From the cell containing the given text, extract its center point as [x, y] coordinate. 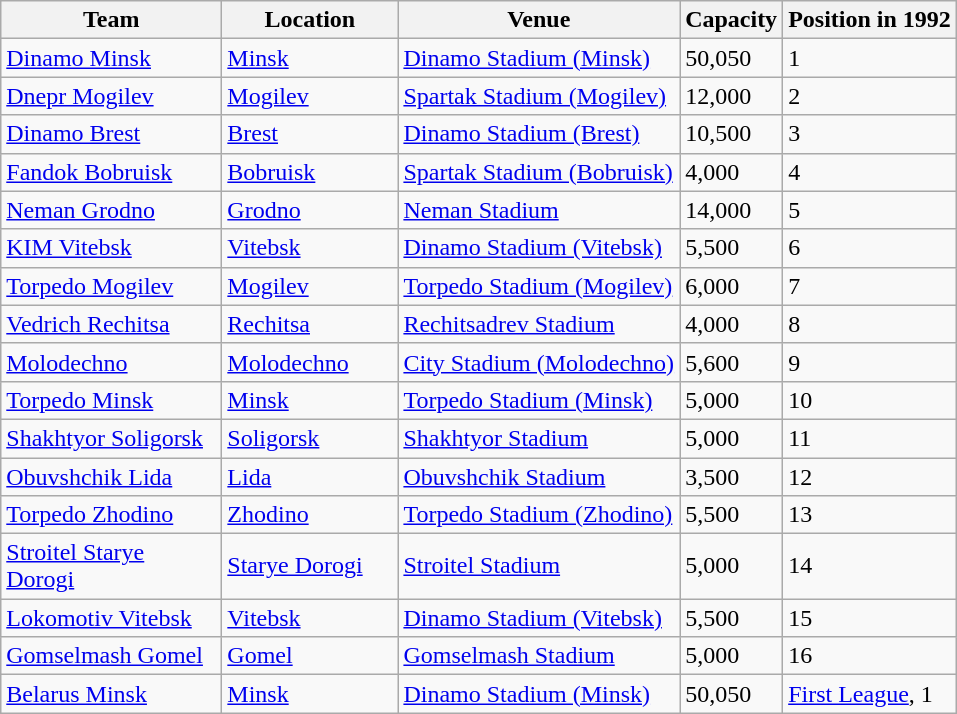
6 [870, 248]
Fandok Bobruisk [112, 172]
Belarus Minsk [112, 694]
1 [870, 58]
6,000 [732, 286]
First League, 1 [870, 694]
City Stadium (Molodechno) [539, 362]
Rechitsa [310, 324]
12 [870, 477]
Gomel [310, 656]
Brest [310, 134]
15 [870, 618]
Team [112, 20]
8 [870, 324]
Stroitel Stadium [539, 566]
3,500 [732, 477]
Dinamo Minsk [112, 58]
Starye Dorogi [310, 566]
5 [870, 210]
7 [870, 286]
Dnepr Mogilev [112, 96]
Dinamo Brest [112, 134]
Bobruisk [310, 172]
Vedrich Rechitsa [112, 324]
Gomselmash Stadium [539, 656]
Shakhtyor Stadium [539, 438]
Rechitsadrev Stadium [539, 324]
9 [870, 362]
Torpedo Minsk [112, 400]
Spartak Stadium (Bobruisk) [539, 172]
4 [870, 172]
Neman Grodno [112, 210]
Gomselmash Gomel [112, 656]
Obuvshchik Stadium [539, 477]
Torpedo Stadium (Minsk) [539, 400]
Dinamo Stadium (Brest) [539, 134]
Capacity [732, 20]
Zhodino [310, 515]
3 [870, 134]
Obuvshchik Lida [112, 477]
Stroitel Starye Dorogi [112, 566]
14 [870, 566]
Lokomotiv Vitebsk [112, 618]
Venue [539, 20]
Spartak Stadium (Mogilev) [539, 96]
2 [870, 96]
14,000 [732, 210]
Grodno [310, 210]
Lida [310, 477]
Torpedo Mogilev [112, 286]
Soligorsk [310, 438]
Neman Stadium [539, 210]
10 [870, 400]
13 [870, 515]
Torpedo Stadium (Mogilev) [539, 286]
Position in 1992 [870, 20]
16 [870, 656]
5,600 [732, 362]
12,000 [732, 96]
Torpedo Zhodino [112, 515]
KIM Vitebsk [112, 248]
11 [870, 438]
Shakhtyor Soligorsk [112, 438]
Location [310, 20]
Torpedo Stadium (Zhodino) [539, 515]
10,500 [732, 134]
